Scan for the cell matching the given text and deliver its (x, y) coordinate at center. 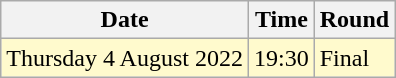
Time (281, 20)
19:30 (281, 58)
Round (354, 20)
Thursday 4 August 2022 (125, 58)
Date (125, 20)
Final (354, 58)
